Pinpoint the cell where the given text exists, returning its [X, Y] midpoint coordinate. 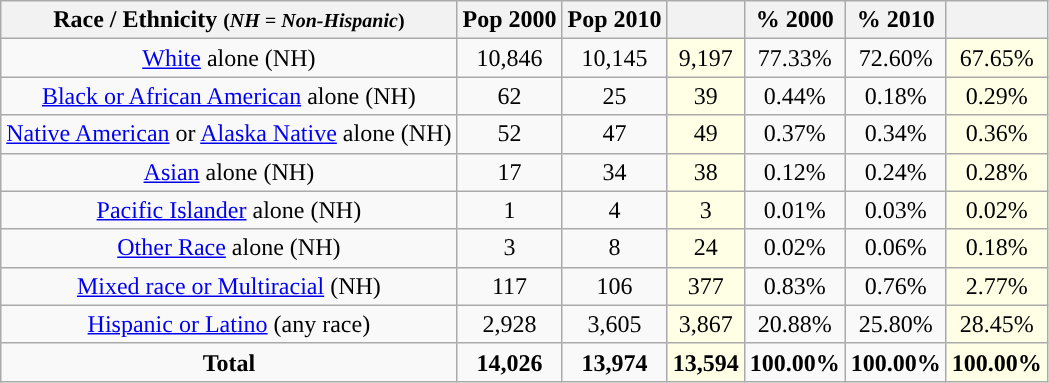
Hispanic or Latino (any race) [229, 324]
62 [510, 96]
Race / Ethnicity (NH = Non-Hispanic) [229, 20]
10,145 [614, 58]
72.60% [896, 58]
1 [510, 210]
0.29% [996, 96]
47 [614, 134]
0.44% [794, 96]
9,197 [706, 58]
2.77% [996, 286]
Pop 2000 [510, 20]
117 [510, 286]
67.65% [996, 58]
0.76% [896, 286]
0.34% [896, 134]
17 [510, 172]
% 2010 [896, 20]
4 [614, 210]
0.03% [896, 210]
106 [614, 286]
0.24% [896, 172]
28.45% [996, 324]
Black or African American alone (NH) [229, 96]
77.33% [794, 58]
0.12% [794, 172]
25 [614, 96]
0.83% [794, 286]
0.01% [794, 210]
2,928 [510, 324]
13,974 [614, 362]
0.36% [996, 134]
38 [706, 172]
34 [614, 172]
13,594 [706, 362]
Native American or Alaska Native alone (NH) [229, 134]
Total [229, 362]
Other Race alone (NH) [229, 248]
0.37% [794, 134]
52 [510, 134]
39 [706, 96]
Asian alone (NH) [229, 172]
% 2000 [794, 20]
24 [706, 248]
377 [706, 286]
20.88% [794, 324]
0.28% [996, 172]
Pop 2010 [614, 20]
49 [706, 134]
White alone (NH) [229, 58]
14,026 [510, 362]
25.80% [896, 324]
0.06% [896, 248]
3,605 [614, 324]
3,867 [706, 324]
Mixed race or Multiracial (NH) [229, 286]
Pacific Islander alone (NH) [229, 210]
10,846 [510, 58]
8 [614, 248]
